Determine the [x, y] coordinate at the center of the cell enclosing the given text.  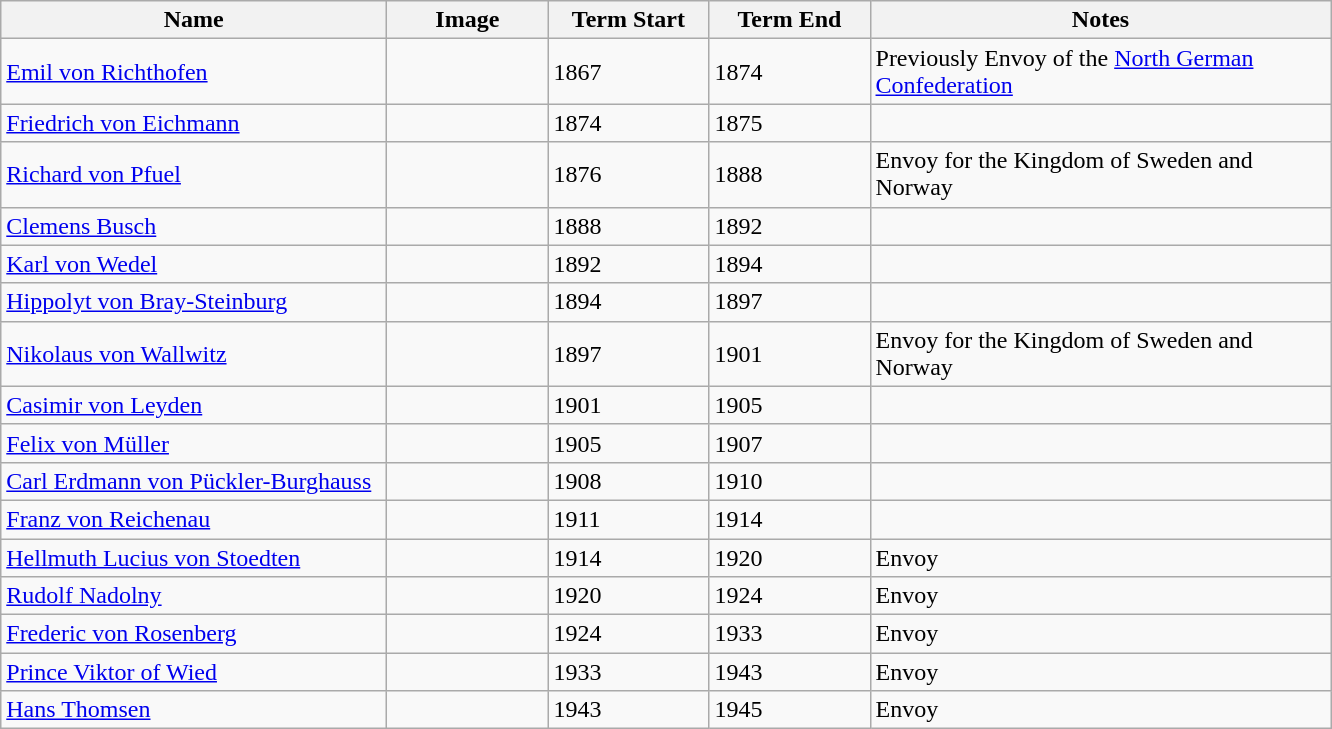
Emil von Richthofen [194, 72]
Rudolf Nadolny [194, 596]
1910 [790, 481]
1875 [790, 123]
Image [468, 20]
1867 [628, 72]
Term End [790, 20]
Casimir von Leyden [194, 405]
1945 [790, 710]
Frederic von Rosenberg [194, 634]
1911 [628, 519]
Notes [1100, 20]
1876 [628, 174]
Prince Viktor of Wied [194, 672]
Hippolyt von Bray-Steinburg [194, 302]
1908 [628, 481]
1907 [790, 443]
Hellmuth Lucius von Stoedten [194, 557]
Richard von Pfuel [194, 174]
Nikolaus von Wallwitz [194, 354]
Previously Envoy of the North German Confederation [1100, 72]
Hans Thomsen [194, 710]
Friedrich von Eichmann [194, 123]
Name [194, 20]
Clemens Busch [194, 226]
Franz von Reichenau [194, 519]
Carl Erdmann von Pückler-Burghauss [194, 481]
Felix von Müller [194, 443]
Term Start [628, 20]
Karl von Wedel [194, 264]
